Find where the given text appears and provide that cell's center as (x, y) coordinate. 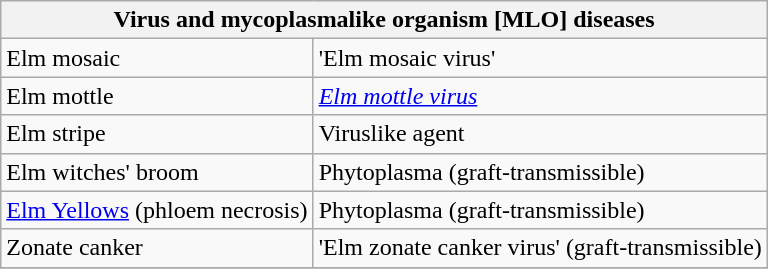
'Elm zonate canker virus' (graft-transmissible) (540, 248)
Zonate canker (157, 248)
Elm stripe (157, 134)
Elm witches' broom (157, 172)
Elm Yellows (phloem necrosis) (157, 210)
Elm mottle virus (540, 96)
Viruslike agent (540, 134)
Virus and mycoplasmalike organism [MLO] diseases (384, 20)
Elm mosaic (157, 58)
Elm mottle (157, 96)
'Elm mosaic virus' (540, 58)
